Extract the [x, y] coordinate from the center of the cell holding the provided text.  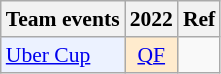
Team events [63, 19]
2022 [152, 19]
Ref [199, 19]
Uber Cup [63, 55]
QF [152, 55]
